Pinpoint the cell where the given text exists, returning its (X, Y) midpoint coordinate. 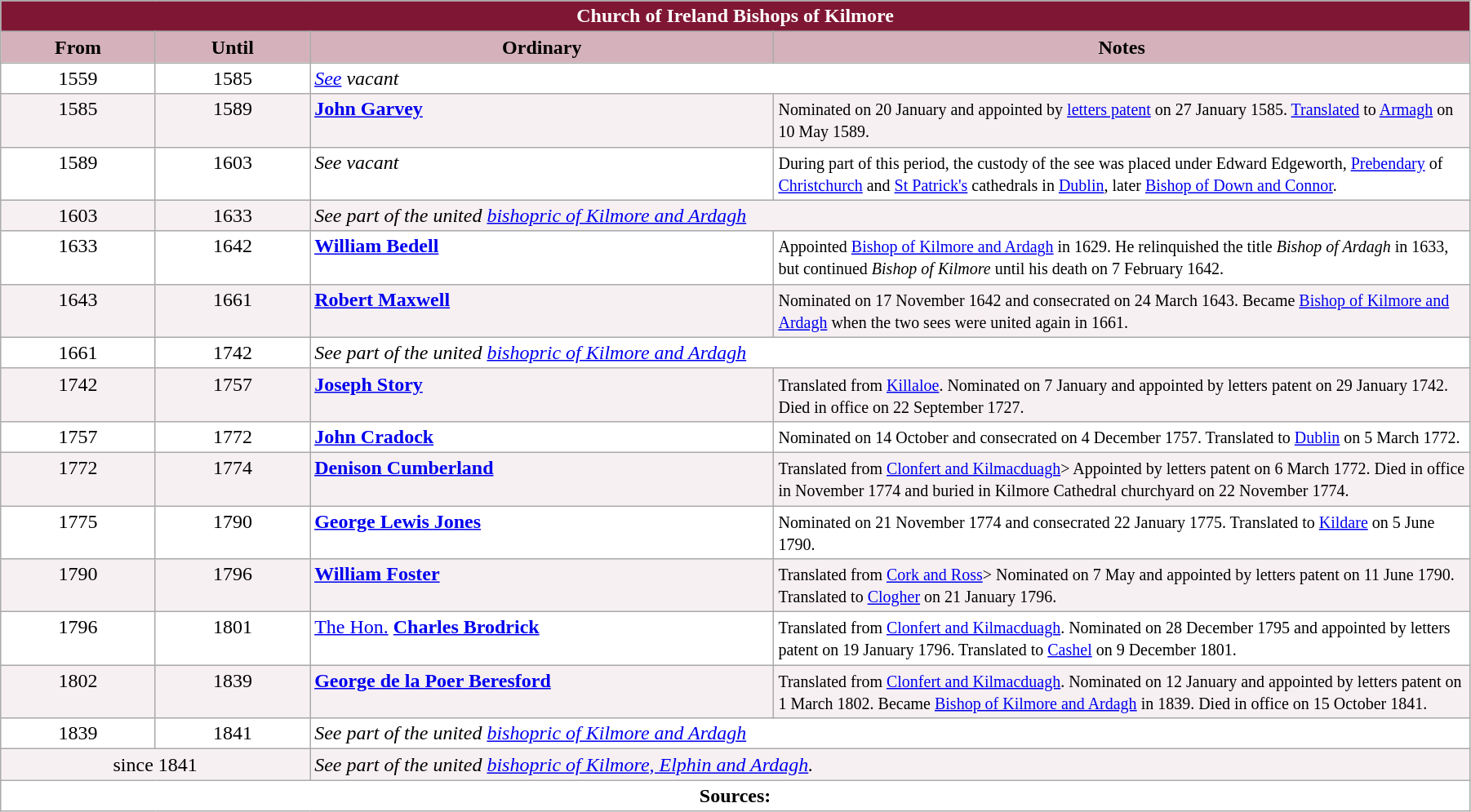
1774 (232, 478)
Joseph Story (542, 395)
William Bedell (542, 258)
Notes (1122, 47)
William Foster (542, 586)
Sources: (735, 796)
The Hon. Charles Brodrick (542, 638)
Nominated on 20 January and appointed by letters patent on 27 January 1585. Translated to Armagh on 10 May 1589. (1122, 121)
1841 (232, 734)
Nominated on 17 November 1642 and consecrated on 24 March 1643. Became Bishop of Kilmore and Ardagh when the two sees were united again in 1661. (1122, 310)
George de la Poer Beresford (542, 692)
Translated from Cork and Ross> Nominated on 7 May and appointed by letters patent on 11 June 1790. Translated to Clogher on 21 January 1796. (1122, 586)
Denison Cumberland (542, 478)
1775 (78, 532)
1802 (78, 692)
since 1841 (155, 765)
1643 (78, 310)
George Lewis Jones (542, 532)
See part of the united bishopric of Kilmore, Elphin and Ardagh. (890, 765)
John Garvey (542, 121)
1642 (232, 258)
Church of Ireland Bishops of Kilmore (735, 16)
1559 (78, 78)
From (78, 47)
Nominated on 14 October and consecrated on 4 December 1757. Translated to Dublin on 5 March 1772. (1122, 437)
Until (232, 47)
Nominated on 21 November 1774 and consecrated 22 January 1775. Translated to Kildare on 5 June 1790. (1122, 532)
Translated from Killaloe. Nominated on 7 January and appointed by letters patent on 29 January 1742. Died in office on 22 September 1727. (1122, 395)
Ordinary (542, 47)
John Cradock (542, 437)
Robert Maxwell (542, 310)
1801 (232, 638)
